Capture the cell that displays the provided text and extract its [x, y] central coordinate. 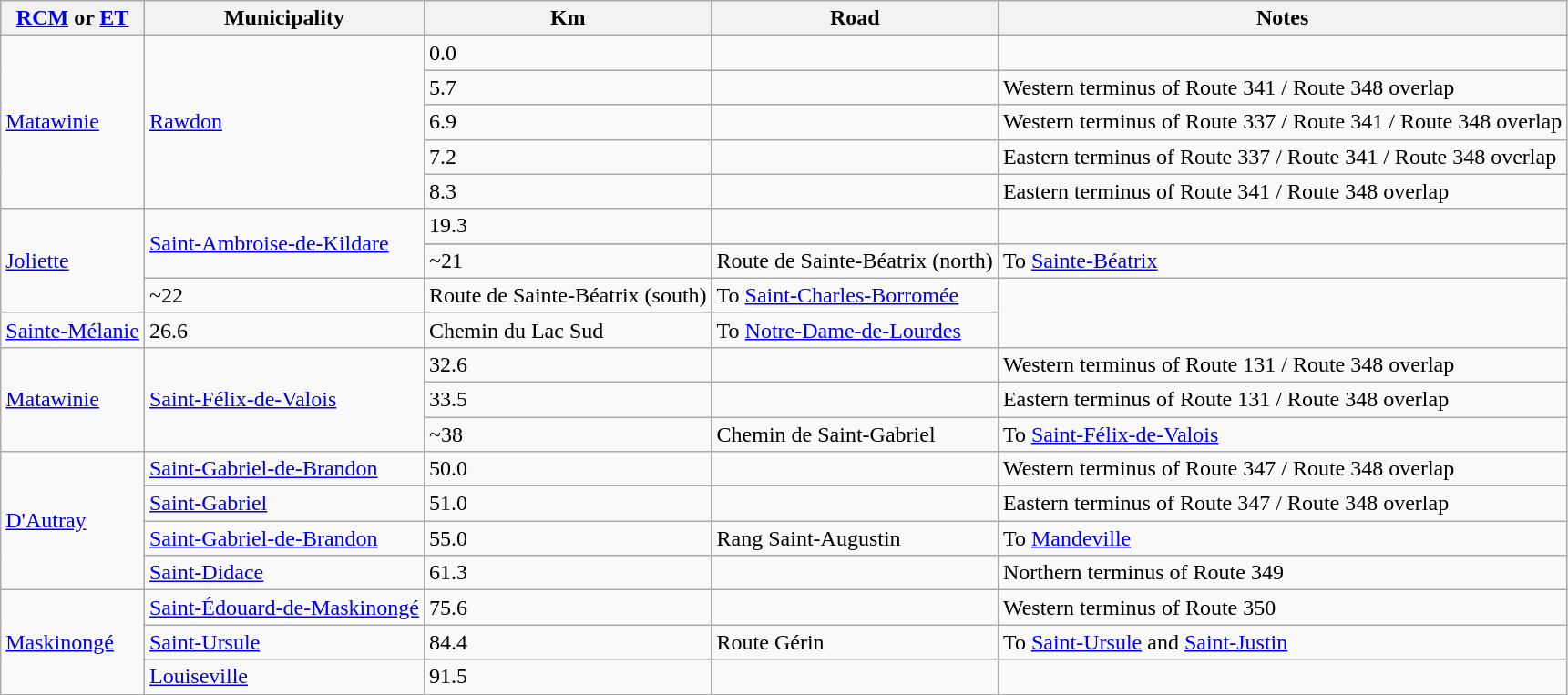
Chemin de Saint-Gabriel [855, 434]
Route de Sainte-Béatrix (north) [855, 261]
Eastern terminus of Route 347 / Route 348 overlap [1282, 504]
6.9 [568, 122]
D'Autray [73, 521]
Western terminus of Route 337 / Route 341 / Route 348 overlap [1282, 122]
Rawdon [284, 122]
Route Gérin [855, 642]
Rang Saint-Augustin [855, 538]
To Saint-Félix-de-Valois [1282, 434]
Joliette [73, 261]
75.6 [568, 608]
Road [855, 18]
~38 [568, 434]
To Notre-Dame-de-Lourdes [855, 330]
0.0 [568, 53]
To Saint-Charles-Borromée [855, 295]
Km [568, 18]
Route de Sainte-Béatrix (south) [568, 295]
7.2 [568, 157]
Northern terminus of Route 349 [1282, 573]
19.3 [568, 226]
Western terminus of Route 341 / Route 348 overlap [1282, 87]
55.0 [568, 538]
Saint-Ursule [284, 642]
To Mandeville [1282, 538]
To Saint-Ursule and Saint-Justin [1282, 642]
91.5 [568, 677]
Municipality [284, 18]
Saint-Félix-de-Valois [284, 399]
Chemin du Lac Sud [568, 330]
To Sainte-Béatrix [1282, 261]
5.7 [568, 87]
Western terminus of Route 350 [1282, 608]
8.3 [568, 191]
Saint-Ambroise-de-Kildare [284, 243]
Eastern terminus of Route 337 / Route 341 / Route 348 overlap [1282, 157]
RCM or ET [73, 18]
Saint-Didace [284, 573]
Notes [1282, 18]
33.5 [568, 399]
~21 [568, 261]
Maskinongé [73, 642]
Eastern terminus of Route 341 / Route 348 overlap [1282, 191]
Western terminus of Route 347 / Route 348 overlap [1282, 469]
61.3 [568, 573]
Eastern terminus of Route 131 / Route 348 overlap [1282, 399]
Saint-Édouard-de-Maskinongé [284, 608]
~22 [284, 295]
Western terminus of Route 131 / Route 348 overlap [1282, 364]
26.6 [284, 330]
84.4 [568, 642]
Sainte-Mélanie [73, 330]
Louiseville [284, 677]
50.0 [568, 469]
Saint-Gabriel [284, 504]
32.6 [568, 364]
51.0 [568, 504]
